For the text-containing cell, return its midpoint in (X, Y) coordinate format. 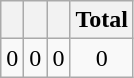
Total (102, 20)
